Search for the cell housing the specified text and yield its (X, Y) center coordinate. 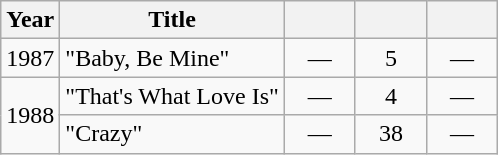
38 (390, 134)
Title (172, 20)
1987 (30, 58)
Year (30, 20)
4 (390, 96)
"That's What Love Is" (172, 96)
5 (390, 58)
"Crazy" (172, 134)
"Baby, Be Mine" (172, 58)
1988 (30, 115)
